Scan for the cell matching the given text and deliver its [x, y] coordinate at center. 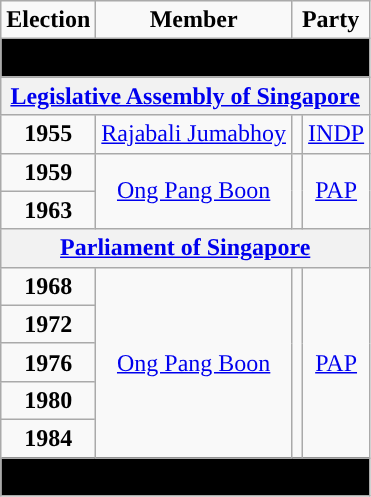
Party [331, 20]
Legislative Assembly of Singapore [186, 96]
Election [48, 20]
1976 [48, 362]
1959 [48, 172]
1980 [48, 400]
1972 [48, 324]
Formation [186, 58]
Parliament of Singapore [186, 248]
Rajabali Jumabhoy [194, 134]
1984 [48, 438]
Member [194, 20]
1963 [48, 210]
1955 [48, 134]
Constituency abolished (1988) [186, 477]
1968 [48, 286]
INDP [336, 134]
